Return the [x, y] coordinate for the center point of the cell that contains the specified text.  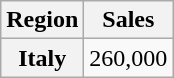
260,000 [128, 58]
Region [42, 20]
Sales [128, 20]
Italy [42, 58]
